Pinpoint the cell where the given text exists, returning its (X, Y) midpoint coordinate. 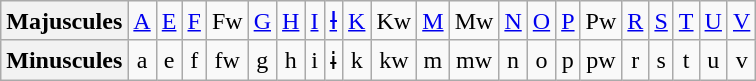
K (357, 21)
G (262, 21)
Kw (394, 21)
Mw (474, 21)
n (513, 60)
g (262, 60)
kw (394, 60)
pw (601, 60)
Majuscules (64, 21)
S (661, 21)
f (194, 60)
E (169, 21)
p (568, 60)
Pw (601, 21)
s (661, 60)
U (713, 21)
k (357, 60)
e (169, 60)
N (513, 21)
v (741, 60)
h (291, 60)
H (291, 21)
P (568, 21)
M (433, 21)
a (142, 60)
O (541, 21)
u (713, 60)
Minuscules (64, 60)
m (433, 60)
i (314, 60)
F (194, 21)
mw (474, 60)
o (541, 60)
ɨ (334, 60)
I (314, 21)
Fw (227, 21)
V (741, 21)
Ɨ (334, 21)
fw (227, 60)
T (686, 21)
A (142, 21)
r (636, 60)
t (686, 60)
R (636, 21)
